Provide the [x, y] coordinate of the cell's center where the given text is located.  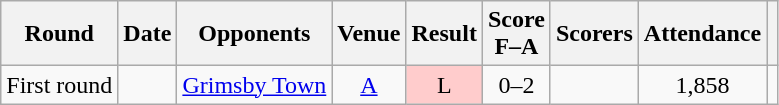
Round [60, 34]
First round [60, 85]
Attendance [702, 34]
L [444, 85]
Grimsby Town [254, 85]
Opponents [254, 34]
0–2 [516, 85]
Date [148, 34]
ScoreF–A [516, 34]
A [369, 85]
Scorers [594, 34]
1,858 [702, 85]
Venue [369, 34]
Result [444, 34]
